Find where the given text appears and provide that cell's center as (X, Y) coordinate. 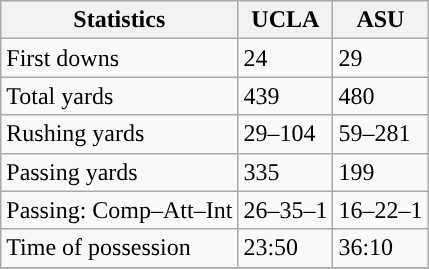
Time of possession (120, 248)
16–22–1 (380, 210)
439 (286, 96)
29 (380, 58)
23:50 (286, 248)
First downs (120, 58)
Rushing yards (120, 134)
59–281 (380, 134)
Statistics (120, 20)
24 (286, 58)
Passing yards (120, 172)
26–35–1 (286, 210)
ASU (380, 20)
335 (286, 172)
36:10 (380, 248)
480 (380, 96)
UCLA (286, 20)
Total yards (120, 96)
Passing: Comp–Att–Int (120, 210)
29–104 (286, 134)
199 (380, 172)
